Identify which cell holds the provided text, then report its (X, Y) central coordinate. 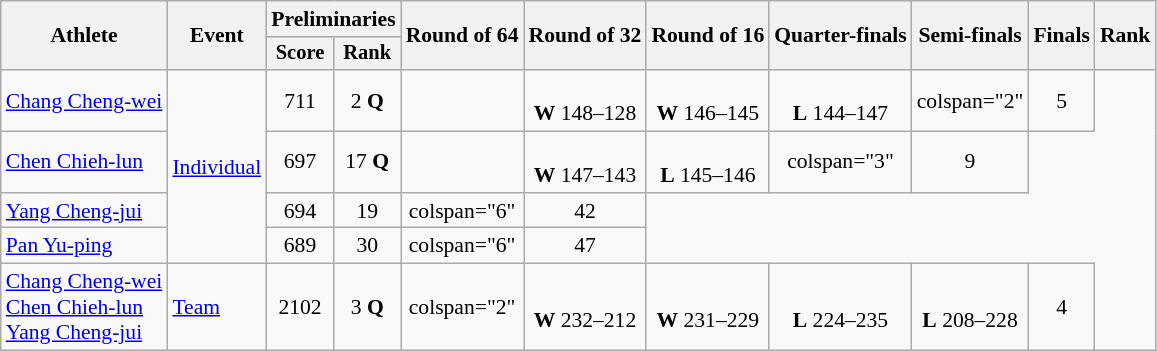
L 144–147 (840, 100)
W 147–143 (586, 162)
2 Q (368, 100)
3 Q (368, 308)
Round of 16 (708, 36)
Chang Cheng-wei (84, 100)
694 (300, 211)
47 (586, 246)
Quarter-finals (840, 36)
Event (216, 36)
Chen Chieh-lun (84, 162)
L 208–228 (970, 308)
17 Q (368, 162)
697 (300, 162)
19 (368, 211)
Chang Cheng-weiChen Chieh-lunYang Cheng-jui (84, 308)
4 (1062, 308)
Individual (216, 167)
Round of 64 (462, 36)
689 (300, 246)
Score (300, 54)
Pan Yu-ping (84, 246)
Finals (1062, 36)
Team (216, 308)
Athlete (84, 36)
5 (1062, 100)
Yang Cheng-jui (84, 211)
Preliminaries (333, 19)
W 231–229 (708, 308)
42 (586, 211)
L 224–235 (840, 308)
W 148–128 (586, 100)
2102 (300, 308)
Semi-finals (970, 36)
Round of 32 (586, 36)
colspan="3" (840, 162)
W 232–212 (586, 308)
30 (368, 246)
711 (300, 100)
9 (970, 162)
W 146–145 (708, 100)
L 145–146 (708, 162)
